From the cell containing the given text, extract its center point as [X, Y] coordinate. 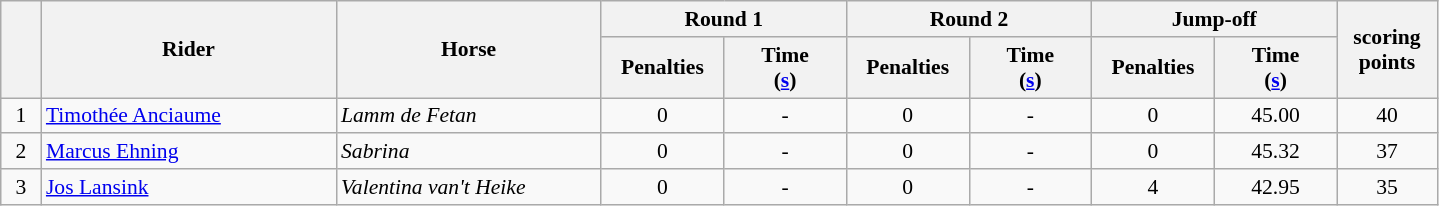
Round 2 [968, 19]
Lamm de Fetan [468, 116]
Horse [468, 50]
Round 1 [724, 19]
Rider [188, 50]
Valentina van't Heike [468, 187]
3 [21, 187]
42.95 [1276, 187]
45.00 [1276, 116]
Marcus Ehning [188, 152]
scoringpoints [1387, 50]
2 [21, 152]
35 [1387, 187]
37 [1387, 152]
1 [21, 116]
Jump-off [1214, 19]
Jos Lansink [188, 187]
40 [1387, 116]
4 [1154, 187]
Sabrina [468, 152]
45.32 [1276, 152]
Timothée Anciaume [188, 116]
